For the text-containing cell, return its midpoint in [X, Y] coordinate format. 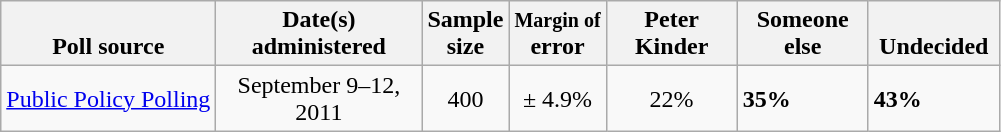
PeterKinder [672, 34]
35% [802, 98]
Date(s)administered [319, 34]
43% [934, 98]
Margin oferror [558, 34]
± 4.9% [558, 98]
Public Policy Polling [108, 98]
Poll source [108, 34]
Someoneelse [802, 34]
Samplesize [466, 34]
22% [672, 98]
Undecided [934, 34]
400 [466, 98]
September 9–12, 2011 [319, 98]
